Find where the given text appears and provide that cell's center as (x, y) coordinate. 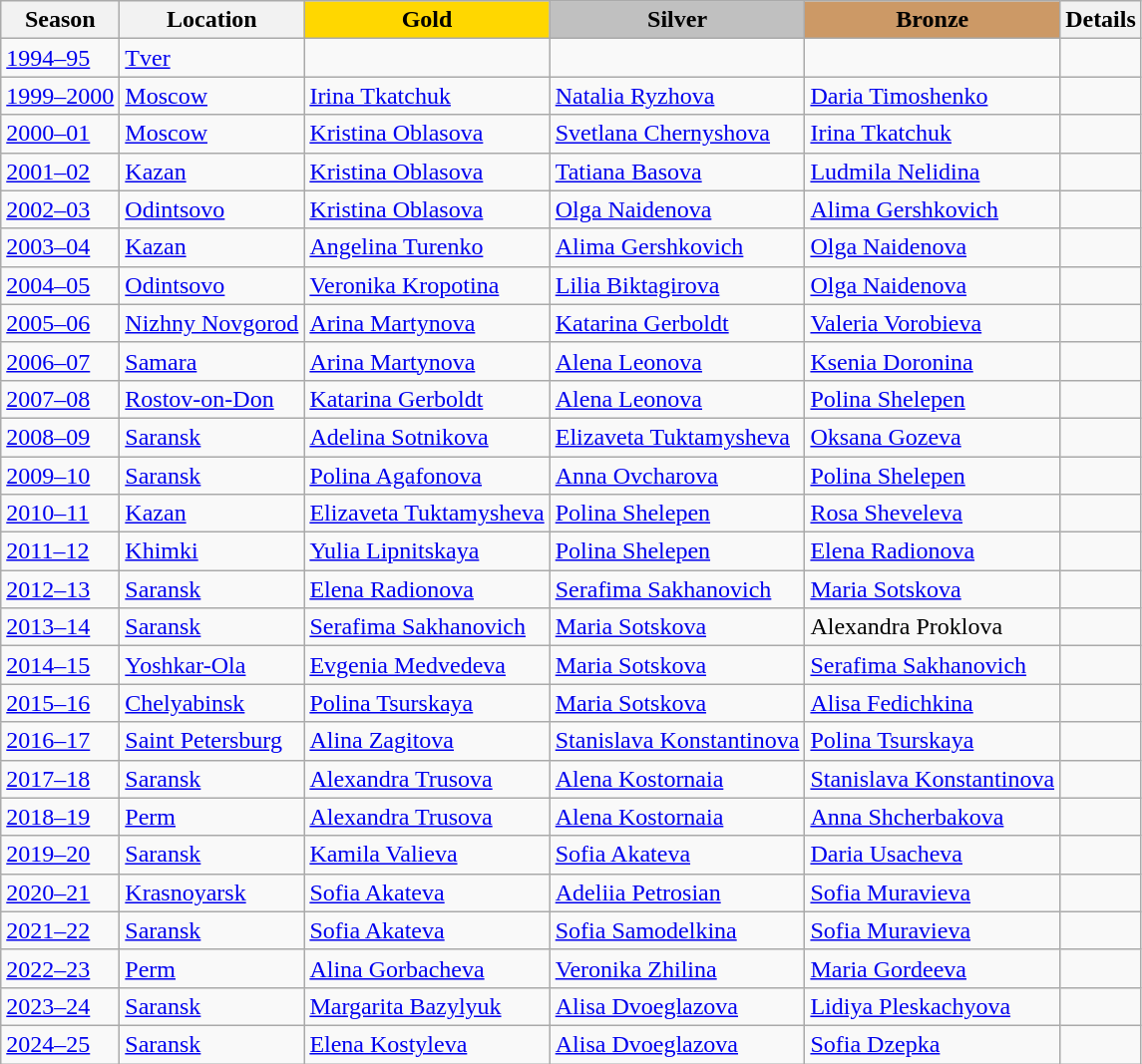
Veronika Kropotina (427, 285)
2016–17 (60, 741)
2013–14 (60, 627)
Chelyabinsk (211, 703)
2020–21 (60, 892)
Khimki (211, 551)
Sofia Samodelkina (677, 930)
Ludmila Nelidina (933, 172)
2022–23 (60, 968)
2018–19 (60, 817)
Svetlana Chernyshova (677, 134)
2019–20 (60, 855)
Natalia Ryzhova (677, 96)
Bronze (933, 20)
Adelina Sotnikova (427, 437)
Saint Petersburg (211, 741)
Silver (677, 20)
2011–12 (60, 551)
Polina Agafonova (427, 476)
Tatiana Basova (677, 172)
2008–09 (60, 437)
Elena Kostyleva (427, 1044)
Details (1101, 20)
2023–24 (60, 1006)
Yoshkar-Ola (211, 665)
2024–25 (60, 1044)
Daria Usacheva (933, 855)
2001–02 (60, 172)
Oksana Gozeva (933, 437)
2021–22 (60, 930)
Margarita Bazylyuk (427, 1006)
2012–13 (60, 589)
Anna Shcherbakova (933, 817)
Sofia Dzepka (933, 1044)
Kamila Valieva (427, 855)
Rosa Sheveleva (933, 514)
Gold (427, 20)
1999–2000 (60, 96)
2002–03 (60, 209)
Lidiya Pleskachyova (933, 1006)
Alina Gorbacheva (427, 968)
2004–05 (60, 285)
Season (60, 20)
Samara (211, 361)
2014–15 (60, 665)
2003–04 (60, 247)
Nizhny Novgorod (211, 323)
Veronika Zhilina (677, 968)
Ksenia Doronina (933, 361)
Lilia Biktagirova (677, 285)
2007–08 (60, 399)
2015–16 (60, 703)
Yulia Lipnitskaya (427, 551)
Location (211, 20)
2006–07 (60, 361)
Alisa Fedichkina (933, 703)
Adeliia Petrosian (677, 892)
2000–01 (60, 134)
Alina Zagitova (427, 741)
Valeria Vorobieva (933, 323)
Evgenia Medvedeva (427, 665)
Rostov-on-Don (211, 399)
Alexandra Proklova (933, 627)
Angelina Turenko (427, 247)
Tver (211, 58)
Krasnoyarsk (211, 892)
Anna Ovcharova (677, 476)
1994–95 (60, 58)
Maria Gordeeva (933, 968)
2010–11 (60, 514)
Daria Timoshenko (933, 96)
2005–06 (60, 323)
2009–10 (60, 476)
2017–18 (60, 779)
